Extract the [x, y] coordinate from the center of the cell holding the provided text.  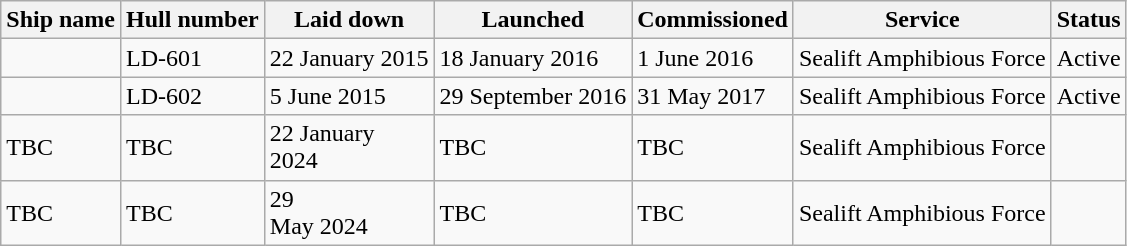
Commissioned [713, 20]
5 June 2015 [349, 96]
LD-602 [193, 96]
1 June 2016 [713, 58]
Hull number [193, 20]
31 May 2017 [713, 96]
22 January 2015 [349, 58]
Service [922, 20]
Ship name [61, 20]
22 January2024 [349, 148]
29May 2024 [349, 212]
Status [1088, 20]
Laid down [349, 20]
18 January 2016 [533, 58]
29 September 2016 [533, 96]
Launched [533, 20]
LD-601 [193, 58]
